Locate the cell with the specified text and output its (X, Y) center coordinate. 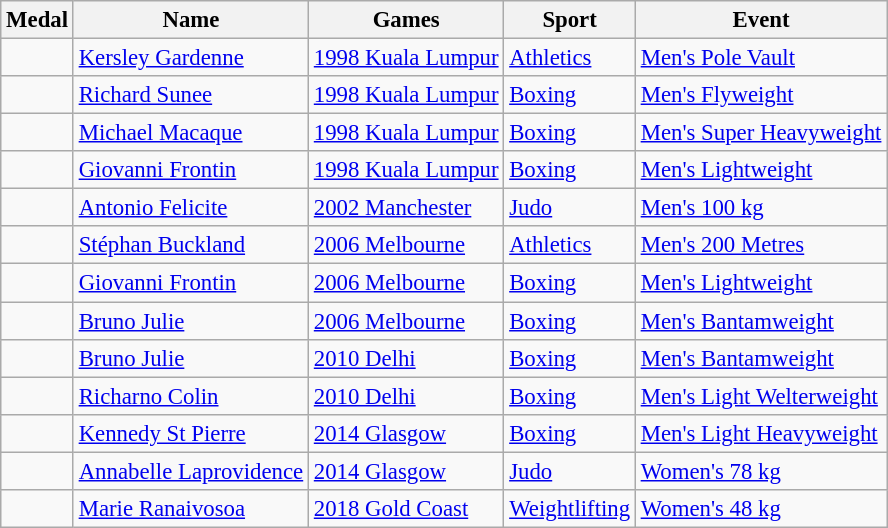
Medal (38, 20)
Men's Super Heavyweight (760, 133)
Name (190, 20)
Kennedy St Pierre (190, 433)
Richard Sunee (190, 95)
Women's 78 kg (760, 471)
Men's 100 kg (760, 208)
Men's 200 Metres (760, 245)
Weightlifting (570, 509)
Richarno Colin (190, 396)
Men's Light Heavyweight (760, 433)
Antonio Felicite (190, 208)
Sport (570, 20)
Women's 48 kg (760, 509)
Annabelle Laprovidence (190, 471)
Men's Pole Vault (760, 58)
Stéphan Buckland (190, 245)
Games (406, 20)
Marie Ranaivosoa (190, 509)
Michael Macaque (190, 133)
Event (760, 20)
Men's Flyweight (760, 95)
Men's Light Welterweight (760, 396)
2002 Manchester (406, 208)
Kersley Gardenne (190, 58)
2018 Gold Coast (406, 509)
